Extract the (x, y) coordinate from the center of the cell holding the provided text.  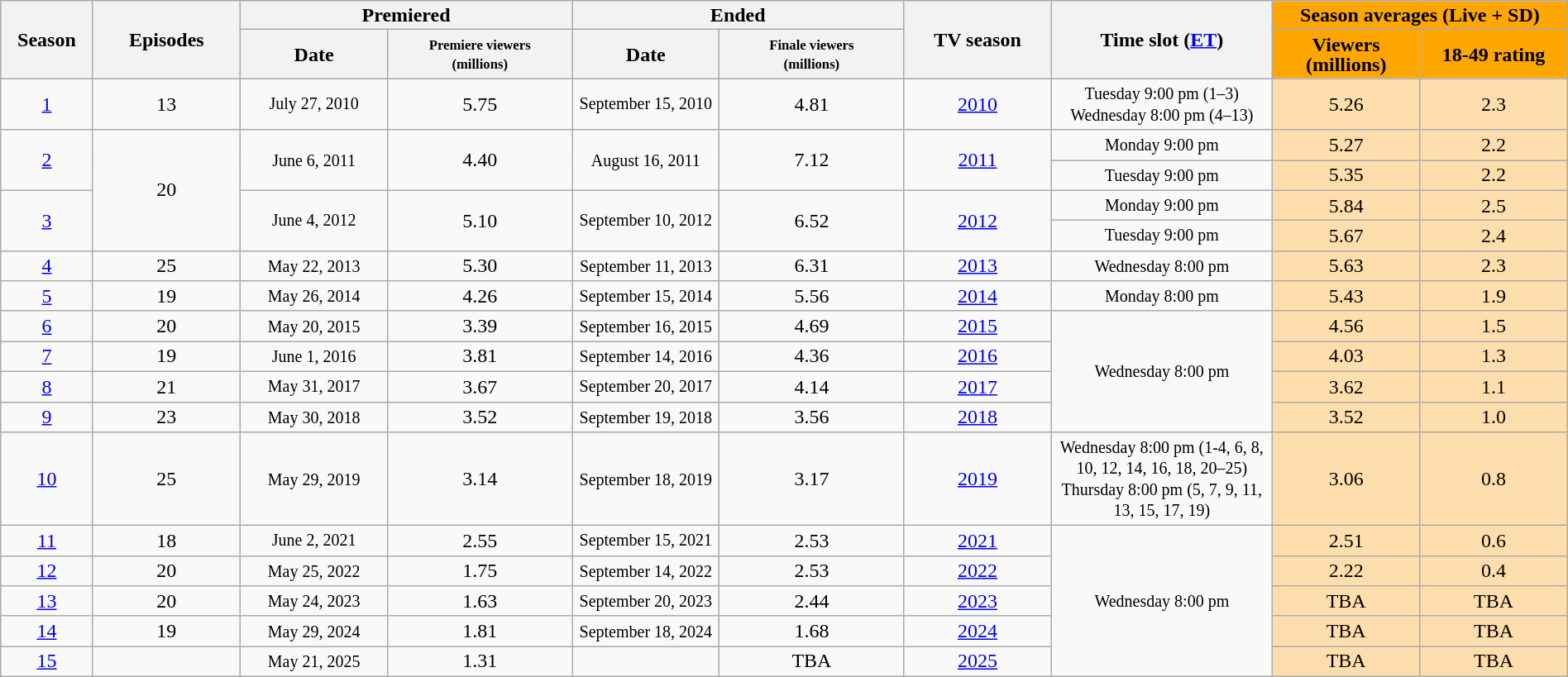
June 2, 2021 (313, 541)
3.14 (480, 479)
September 14, 2016 (646, 357)
5.84 (1346, 205)
1.3 (1494, 357)
September 14, 2022 (646, 570)
3.62 (1346, 387)
2019 (978, 479)
12 (46, 570)
8 (46, 387)
May 26, 2014 (313, 296)
Finale viewers(millions) (812, 55)
7.12 (812, 160)
May 31, 2017 (313, 387)
September 18, 2019 (646, 479)
Season averages (Live + SD) (1421, 15)
September 20, 2023 (646, 602)
0.6 (1494, 541)
2011 (978, 160)
1.68 (812, 632)
4.26 (480, 296)
2024 (978, 632)
May 29, 2019 (313, 479)
2.22 (1346, 570)
2 (46, 160)
TV season (978, 40)
1.81 (480, 632)
5.27 (1346, 145)
May 24, 2023 (313, 602)
5.10 (480, 220)
23 (166, 417)
Premiered (405, 15)
6.31 (812, 266)
5.43 (1346, 296)
4.56 (1346, 326)
3.39 (480, 326)
1.63 (480, 602)
2.51 (1346, 541)
September 16, 2015 (646, 326)
5.56 (812, 296)
18-49 rating (1494, 55)
May 29, 2024 (313, 632)
3.06 (1346, 479)
Episodes (166, 40)
Tuesday 9:00 pm (1–3)Wednesday 8:00 pm (4–13) (1161, 104)
Premiere viewers(millions) (480, 55)
2016 (978, 357)
May 21, 2025 (313, 661)
4.36 (812, 357)
3.17 (812, 479)
September 18, 2024 (646, 632)
September 19, 2018 (646, 417)
5.75 (480, 104)
5.63 (1346, 266)
Wednesday 8:00 pm (1-4, 6, 8, 10, 12, 14, 16, 18, 20–25)Thursday 8:00 pm (5, 7, 9, 11, 13, 15, 17, 19) (1161, 479)
Time slot (ET) (1161, 40)
May 22, 2013 (313, 266)
4.40 (480, 160)
Season (46, 40)
2023 (978, 602)
5.30 (480, 266)
September 15, 2010 (646, 104)
18 (166, 541)
1 (46, 104)
2025 (978, 661)
3 (46, 220)
15 (46, 661)
2015 (978, 326)
5.67 (1346, 236)
August 16, 2011 (646, 160)
May 20, 2015 (313, 326)
3.81 (480, 357)
14 (46, 632)
4.14 (812, 387)
1.31 (480, 661)
2.44 (812, 602)
September 10, 2012 (646, 220)
2014 (978, 296)
2021 (978, 541)
4.69 (812, 326)
July 27, 2010 (313, 104)
4.03 (1346, 357)
Monday 8:00 pm (1161, 296)
4 (46, 266)
1.5 (1494, 326)
2.55 (480, 541)
5.26 (1346, 104)
0.4 (1494, 570)
September 15, 2014 (646, 296)
2010 (978, 104)
2012 (978, 220)
9 (46, 417)
1.1 (1494, 387)
0.8 (1494, 479)
2.5 (1494, 205)
1.75 (480, 570)
Ended (738, 15)
May 30, 2018 (313, 417)
2013 (978, 266)
September 15, 2021 (646, 541)
June 4, 2012 (313, 220)
6.52 (812, 220)
2.4 (1494, 236)
September 11, 2013 (646, 266)
7 (46, 357)
1.0 (1494, 417)
June 6, 2011 (313, 160)
1.9 (1494, 296)
3.67 (480, 387)
5.35 (1346, 175)
10 (46, 479)
Viewers (millions) (1346, 55)
6 (46, 326)
June 1, 2016 (313, 357)
September 20, 2017 (646, 387)
5 (46, 296)
21 (166, 387)
3.56 (812, 417)
May 25, 2022 (313, 570)
11 (46, 541)
4.81 (812, 104)
2022 (978, 570)
2018 (978, 417)
2017 (978, 387)
